Determine the (x, y) coordinate at the center of the cell enclosing the given text.  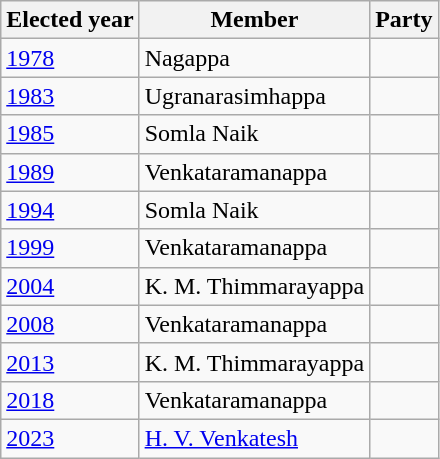
1999 (70, 248)
Ugranarasimhappa (254, 96)
1994 (70, 210)
2008 (70, 324)
2004 (70, 286)
Elected year (70, 20)
1983 (70, 96)
1985 (70, 134)
Member (254, 20)
2018 (70, 400)
Nagappa (254, 58)
2013 (70, 362)
1989 (70, 172)
2023 (70, 438)
Party (404, 20)
H. V. Venkatesh (254, 438)
1978 (70, 58)
